Provide the (X, Y) coordinate of the cell's center where the given text is located.  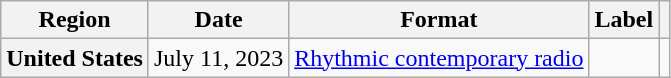
United States (75, 58)
July 11, 2023 (218, 58)
Format (439, 20)
Region (75, 20)
Date (218, 20)
Label (624, 20)
Rhythmic contemporary radio (439, 58)
